For the text-containing cell, return its midpoint in (x, y) coordinate format. 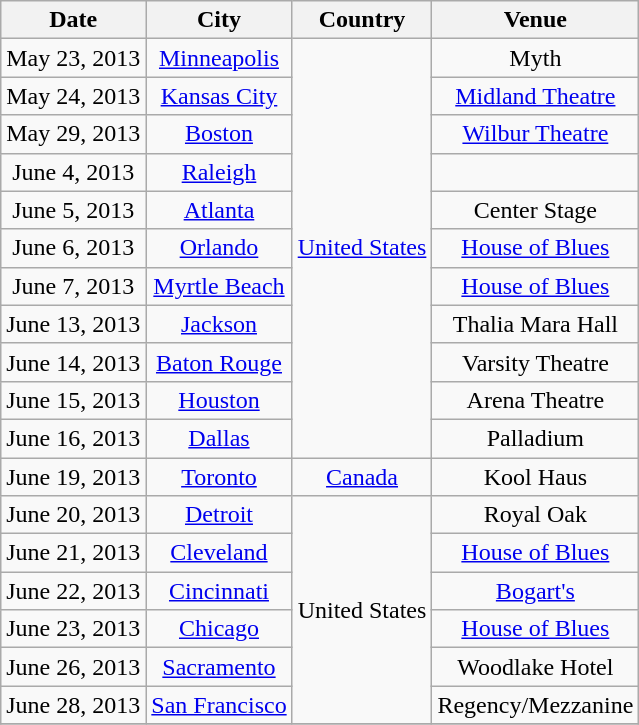
June 16, 2013 (74, 438)
Center Stage (536, 210)
June 26, 2013 (74, 667)
Sacramento (219, 667)
May 23, 2013 (74, 58)
June 28, 2013 (74, 705)
Bogart's (536, 591)
Canada (362, 477)
June 14, 2013 (74, 362)
June 21, 2013 (74, 553)
June 19, 2013 (74, 477)
Raleigh (219, 172)
Jackson (219, 324)
Chicago (219, 629)
June 22, 2013 (74, 591)
June 6, 2013 (74, 248)
Myth (536, 58)
San Francisco (219, 705)
Dallas (219, 438)
June 13, 2013 (74, 324)
Kool Haus (536, 477)
June 23, 2013 (74, 629)
Cleveland (219, 553)
Kansas City (219, 96)
Woodlake Hotel (536, 667)
June 4, 2013 (74, 172)
Arena Theatre (536, 400)
June 15, 2013 (74, 400)
June 7, 2013 (74, 286)
Baton Rouge (219, 362)
May 29, 2013 (74, 134)
Varsity Theatre (536, 362)
May 24, 2013 (74, 96)
Detroit (219, 515)
Toronto (219, 477)
June 20, 2013 (74, 515)
Minneapolis (219, 58)
Royal Oak (536, 515)
Cincinnati (219, 591)
Boston (219, 134)
Palladium (536, 438)
Thalia Mara Hall (536, 324)
Venue (536, 20)
Myrtle Beach (219, 286)
June 5, 2013 (74, 210)
Wilbur Theatre (536, 134)
Regency/Mezzanine (536, 705)
Country (362, 20)
Orlando (219, 248)
Houston (219, 400)
Atlanta (219, 210)
Midland Theatre (536, 96)
Date (74, 20)
City (219, 20)
